Search for the cell housing the specified text and yield its [X, Y] center coordinate. 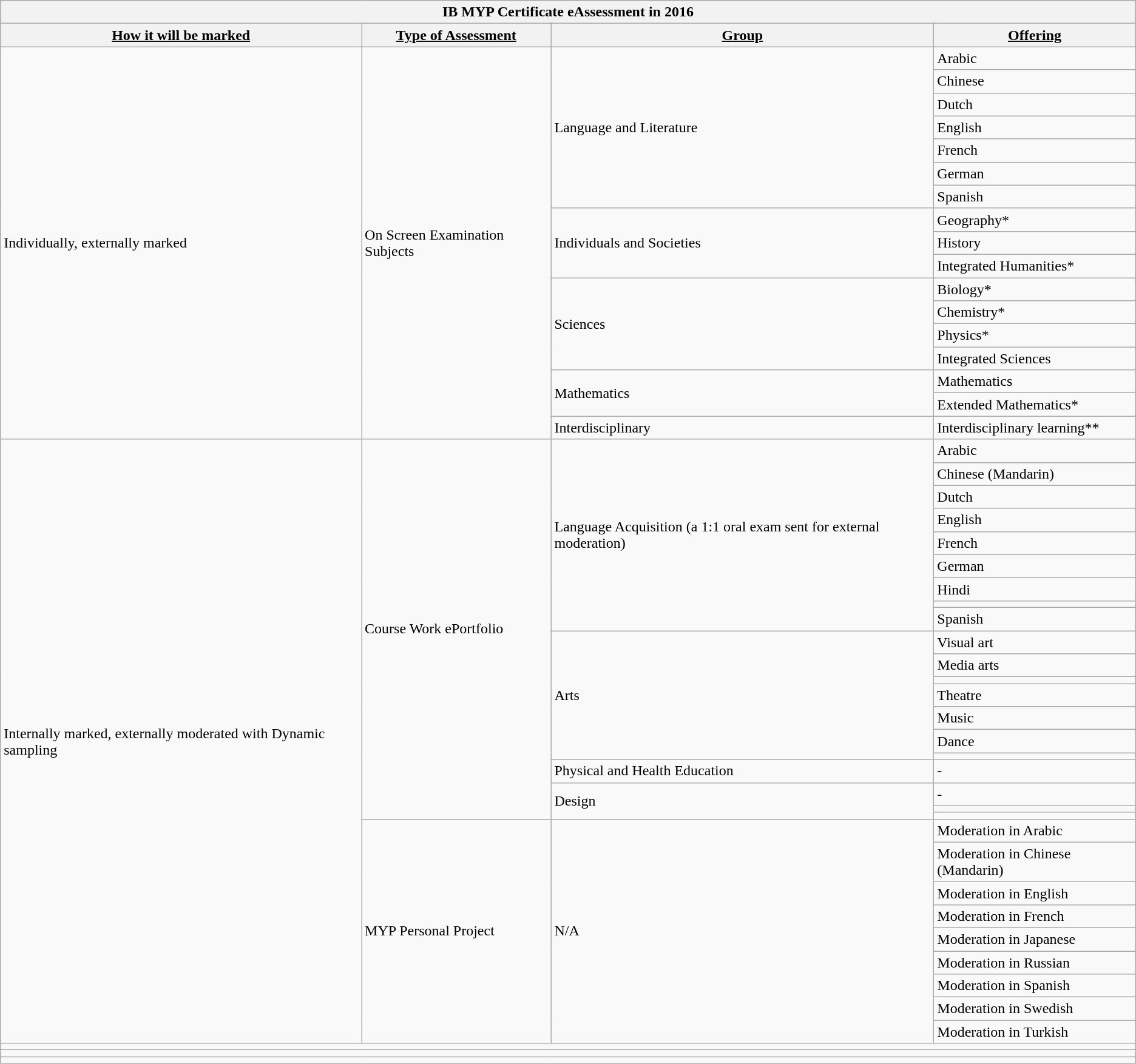
Design [743, 801]
Arts [743, 695]
Physics* [1035, 335]
Individuals and Societies [743, 243]
MYP Personal Project [456, 931]
Interdisciplinary [743, 428]
IB MYP Certificate eAssessment in 2016 [568, 12]
Biology* [1035, 289]
Sciences [743, 324]
Extended Mathematics* [1035, 405]
Moderation in Chinese (Mandarin) [1035, 861]
Moderation in Arabic [1035, 830]
Theatre [1035, 695]
Integrated Sciences [1035, 359]
Language Acquisition (a 1:1 oral exam sent for external moderation) [743, 535]
Moderation in Swedish [1035, 1009]
Offering [1035, 35]
Language and Literature [743, 127]
Moderation in Turkish [1035, 1032]
Chinese [1035, 81]
Integrated Humanities* [1035, 266]
Group [743, 35]
Moderation in Russian [1035, 963]
Physical and Health Education [743, 771]
How it will be marked [181, 35]
Media arts [1035, 665]
Interdisciplinary learning** [1035, 428]
Moderation in Japanese [1035, 939]
Moderation in French [1035, 916]
History [1035, 243]
Course Work ePortfolio [456, 629]
Dance [1035, 741]
Internally marked, externally moderated with Dynamic sampling [181, 741]
Visual art [1035, 642]
Hindi [1035, 589]
Chinese (Mandarin) [1035, 474]
Individually, externally marked [181, 243]
On Screen Examination Subjects [456, 243]
Chemistry* [1035, 312]
Type of Assessment [456, 35]
Music [1035, 718]
Moderation in Spanish [1035, 986]
Moderation in English [1035, 893]
Geography* [1035, 220]
N/A [743, 931]
